Capture the cell that displays the provided text and extract its [x, y] central coordinate. 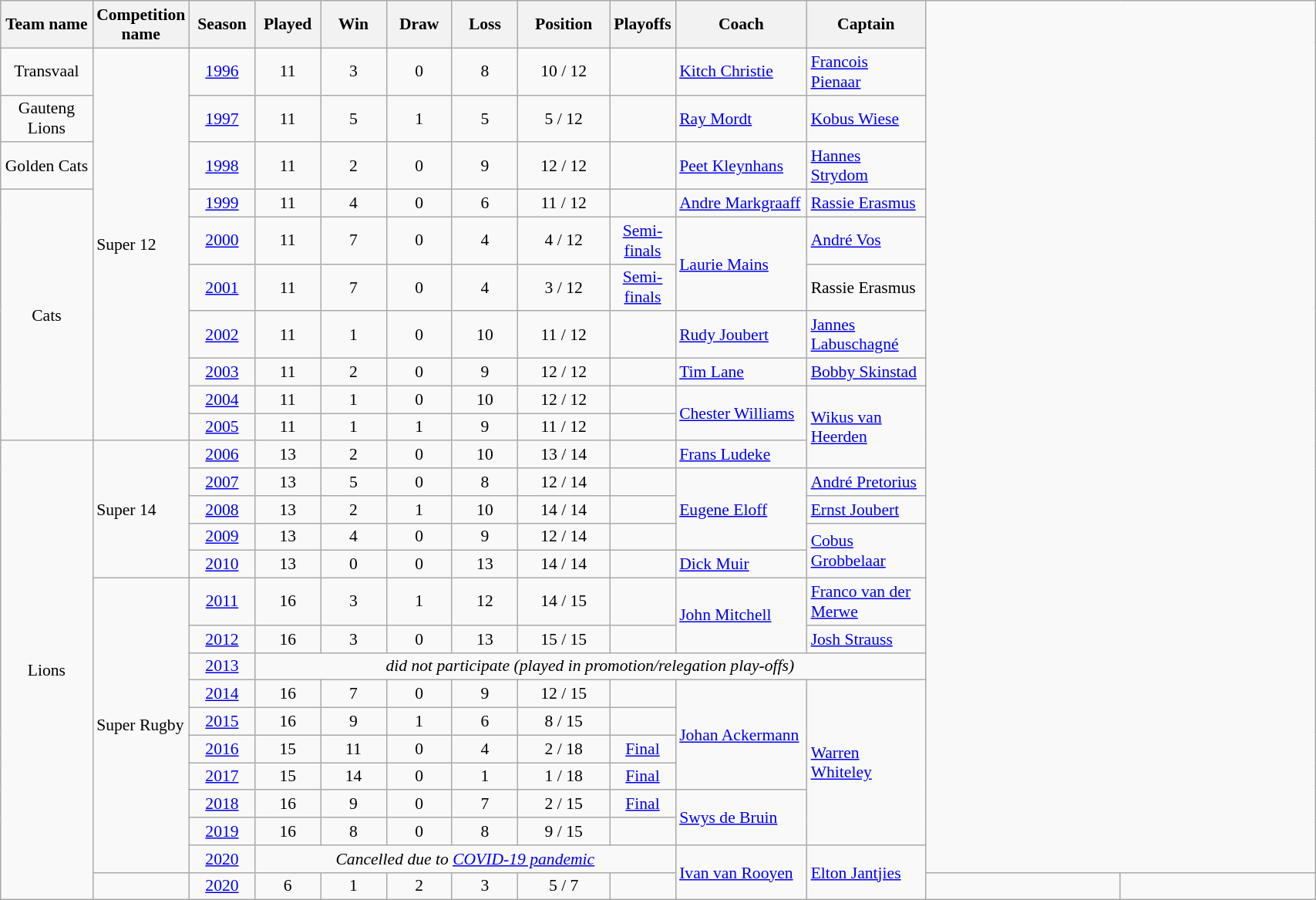
Francois Pienaar [867, 71]
2012 [222, 639]
Kobus Wiese [867, 119]
Cancelled due to COVID-19 pandemic [466, 859]
Gauteng Lions [46, 119]
Josh Strauss [867, 639]
2000 [222, 241]
Elton Jantjies [867, 873]
Played [288, 25]
9 / 15 [564, 831]
Kitch Christie [741, 71]
2014 [222, 694]
2007 [222, 482]
8 / 15 [564, 722]
13 / 14 [564, 455]
2 / 15 [564, 804]
Competition name [140, 25]
Super 12 [140, 244]
Frans Ludeke [741, 455]
André Pretorius [867, 482]
14 / 15 [564, 602]
2001 [222, 287]
Swys de Bruin [741, 817]
2003 [222, 372]
Rudy Joubert [741, 335]
15 / 15 [564, 639]
3 / 12 [564, 287]
Bobby Skinstad [867, 372]
1 / 18 [564, 777]
Team name [46, 25]
2016 [222, 749]
Super 14 [140, 510]
Dick Muir [741, 565]
2019 [222, 831]
1997 [222, 119]
5 / 12 [564, 119]
Johan Ackermann [741, 735]
Position [564, 25]
14 [353, 777]
Cobus Grobbelaar [867, 551]
John Mitchell [741, 615]
2013 [222, 666]
Win [353, 25]
12 / 15 [564, 694]
2017 [222, 777]
Eugene Eloff [741, 509]
2008 [222, 510]
Transvaal [46, 71]
Hannes Strydom [867, 167]
Wikus van Heerden [867, 427]
10 / 12 [564, 71]
2006 [222, 455]
Warren Whiteley [867, 763]
2 / 18 [564, 749]
1999 [222, 204]
Jannes Labuschagné [867, 335]
Season [222, 25]
Loss [484, 25]
Cats [46, 315]
Chester Williams [741, 413]
Ray Mordt [741, 119]
Ernst Joubert [867, 510]
2010 [222, 565]
André Vos [867, 241]
Captain [867, 25]
Tim Lane [741, 372]
Draw [419, 25]
2015 [222, 722]
Peet Kleynhans [741, 167]
2004 [222, 399]
Super Rugby [140, 726]
2018 [222, 804]
1998 [222, 167]
2002 [222, 335]
did not participate (played in promotion/relegation play-offs) [591, 666]
Playoffs [643, 25]
1996 [222, 71]
Andre Markgraaff [741, 204]
Coach [741, 25]
5 / 7 [564, 886]
12 [484, 602]
4 / 12 [564, 241]
2005 [222, 427]
Golden Cats [46, 167]
Ivan van Rooyen [741, 873]
2009 [222, 537]
Franco van der Merwe [867, 602]
Laurie Mains [741, 264]
2011 [222, 602]
